Scan for the cell matching the given text and deliver its [X, Y] coordinate at center. 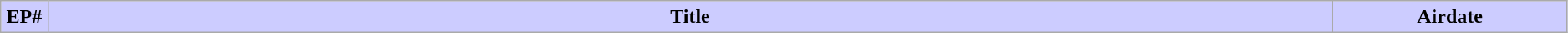
Title [690, 17]
EP# [24, 17]
Airdate [1450, 17]
